Pinpoint the cell where the given text exists, returning its (x, y) midpoint coordinate. 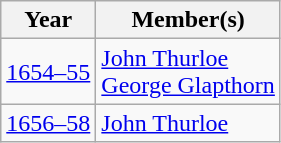
John Thurloe (188, 123)
1656–58 (48, 123)
Member(s) (188, 20)
1654–55 (48, 72)
Year (48, 20)
John ThurloeGeorge Glapthorn (188, 72)
